Determine the (x, y) coordinate at the center of the cell enclosing the given text.  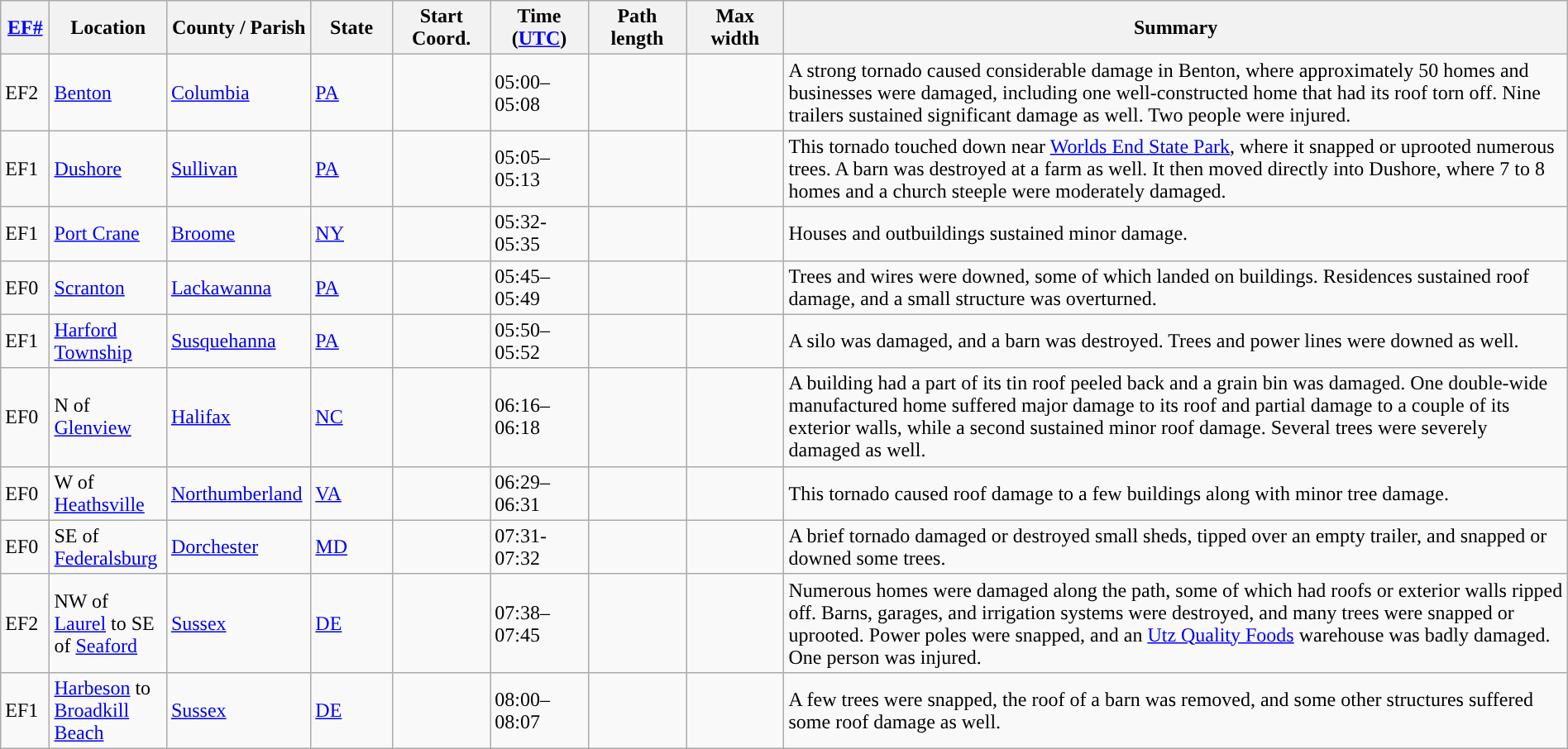
Max width (735, 28)
County / Parish (238, 28)
05:50–05:52 (539, 341)
Time (UTC) (539, 28)
State (352, 28)
MD (352, 547)
08:00–08:07 (539, 710)
SE of Federalsburg (108, 547)
Start Coord. (441, 28)
N of Glenview (108, 417)
Dushore (108, 169)
VA (352, 493)
Trees and wires were downed, some of which landed on buildings. Residences sustained roof damage, and a small structure was overturned. (1176, 288)
Port Crane (108, 233)
06:29–06:31 (539, 493)
Dorchester (238, 547)
Broome (238, 233)
NC (352, 417)
Columbia (238, 93)
Lackawanna (238, 288)
Location (108, 28)
Benton (108, 93)
Harbeson to Broadkill Beach (108, 710)
Scranton (108, 288)
This tornado caused roof damage to a few buildings along with minor tree damage. (1176, 493)
Northumberland (238, 493)
Sullivan (238, 169)
A silo was damaged, and a barn was destroyed. Trees and power lines were downed as well. (1176, 341)
Halifax (238, 417)
06:16–06:18 (539, 417)
Summary (1176, 28)
EF# (25, 28)
07:31-07:32 (539, 547)
A brief tornado damaged or destroyed small sheds, tipped over an empty trailer, and snapped or downed some trees. (1176, 547)
Path length (637, 28)
07:38–07:45 (539, 623)
05:32-05:35 (539, 233)
Harford Township (108, 341)
A few trees were snapped, the roof of a barn was removed, and some other structures suffered some roof damage as well. (1176, 710)
05:05–05:13 (539, 169)
Houses and outbuildings sustained minor damage. (1176, 233)
Susquehanna (238, 341)
NW of Laurel to SE of Seaford (108, 623)
05:45–05:49 (539, 288)
W of Heathsville (108, 493)
05:00–05:08 (539, 93)
NY (352, 233)
